Return [x, y] of the center of cell containing provided text 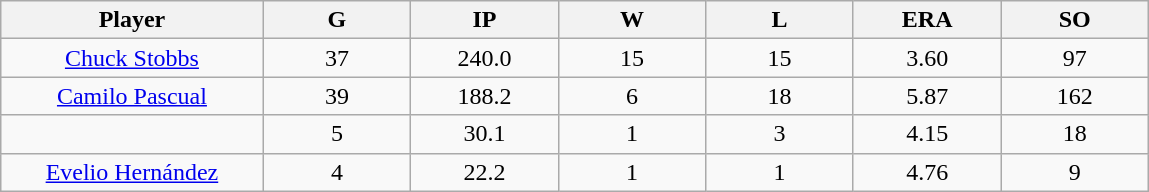
Evelio Hernández [132, 172]
188.2 [485, 96]
Camilo Pascual [132, 96]
G [337, 20]
5.87 [927, 96]
162 [1075, 96]
30.1 [485, 134]
W [632, 20]
L [780, 20]
4.76 [927, 172]
240.0 [485, 58]
4.15 [927, 134]
37 [337, 58]
IP [485, 20]
6 [632, 96]
9 [1075, 172]
5 [337, 134]
97 [1075, 58]
Player [132, 20]
39 [337, 96]
Chuck Stobbs [132, 58]
3 [780, 134]
22.2 [485, 172]
SO [1075, 20]
3.60 [927, 58]
ERA [927, 20]
4 [337, 172]
